Return (X, Y) of the center of cell containing provided text 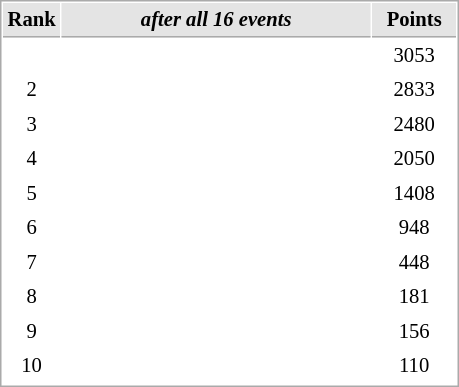
6 (32, 228)
948 (414, 228)
4 (32, 158)
8 (32, 296)
5 (32, 194)
1408 (414, 194)
9 (32, 332)
2 (32, 90)
2480 (414, 124)
110 (414, 366)
after all 16 events (216, 20)
7 (32, 262)
448 (414, 262)
3 (32, 124)
Rank (32, 20)
3053 (414, 56)
2833 (414, 90)
156 (414, 332)
181 (414, 296)
10 (32, 366)
Points (414, 20)
2050 (414, 158)
